For the text-containing cell, return its midpoint in (X, Y) coordinate format. 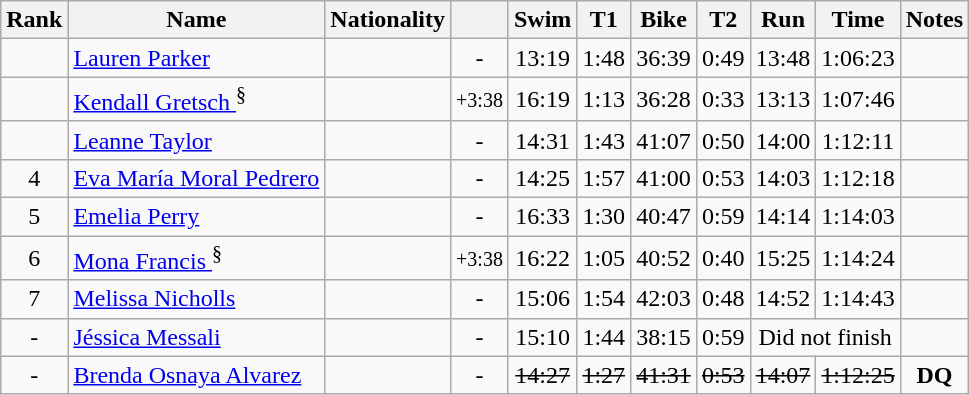
6 (34, 258)
Kendall Gretsch § (196, 100)
16:22 (542, 258)
Time (858, 20)
14:31 (542, 140)
1:05 (604, 258)
0:40 (723, 258)
15:10 (542, 337)
13:48 (783, 58)
0:50 (723, 140)
1:57 (604, 178)
14:00 (783, 140)
Leanne Taylor (196, 140)
41:07 (664, 140)
1:13 (604, 100)
41:00 (664, 178)
Emelia Perry (196, 217)
Lauren Parker (196, 58)
14:07 (783, 375)
15:25 (783, 258)
1:43 (604, 140)
4 (34, 178)
Swim (542, 20)
15:06 (542, 299)
1:06:23 (858, 58)
0:48 (723, 299)
36:28 (664, 100)
1:48 (604, 58)
Brenda Osnaya Alvarez (196, 375)
Mona Francis § (196, 258)
13:13 (783, 100)
1:12:11 (858, 140)
42:03 (664, 299)
40:52 (664, 258)
Name (196, 20)
1:07:46 (858, 100)
Melissa Nicholls (196, 299)
14:25 (542, 178)
36:39 (664, 58)
Run (783, 20)
16:33 (542, 217)
1:12:25 (858, 375)
14:52 (783, 299)
Rank (34, 20)
38:15 (664, 337)
DQ (934, 375)
1:14:43 (858, 299)
1:44 (604, 337)
T2 (723, 20)
1:14:24 (858, 258)
1:30 (604, 217)
7 (34, 299)
Eva María Moral Pedrero (196, 178)
1:27 (604, 375)
14:27 (542, 375)
Bike (664, 20)
T1 (604, 20)
1:14:03 (858, 217)
Jéssica Messali (196, 337)
14:03 (783, 178)
Nationality (388, 20)
Did not finish (825, 337)
0:49 (723, 58)
40:47 (664, 217)
13:19 (542, 58)
14:14 (783, 217)
41:31 (664, 375)
0:33 (723, 100)
1:54 (604, 299)
5 (34, 217)
1:12:18 (858, 178)
16:19 (542, 100)
Notes (934, 20)
